For the text-containing cell, return its midpoint in [x, y] coordinate format. 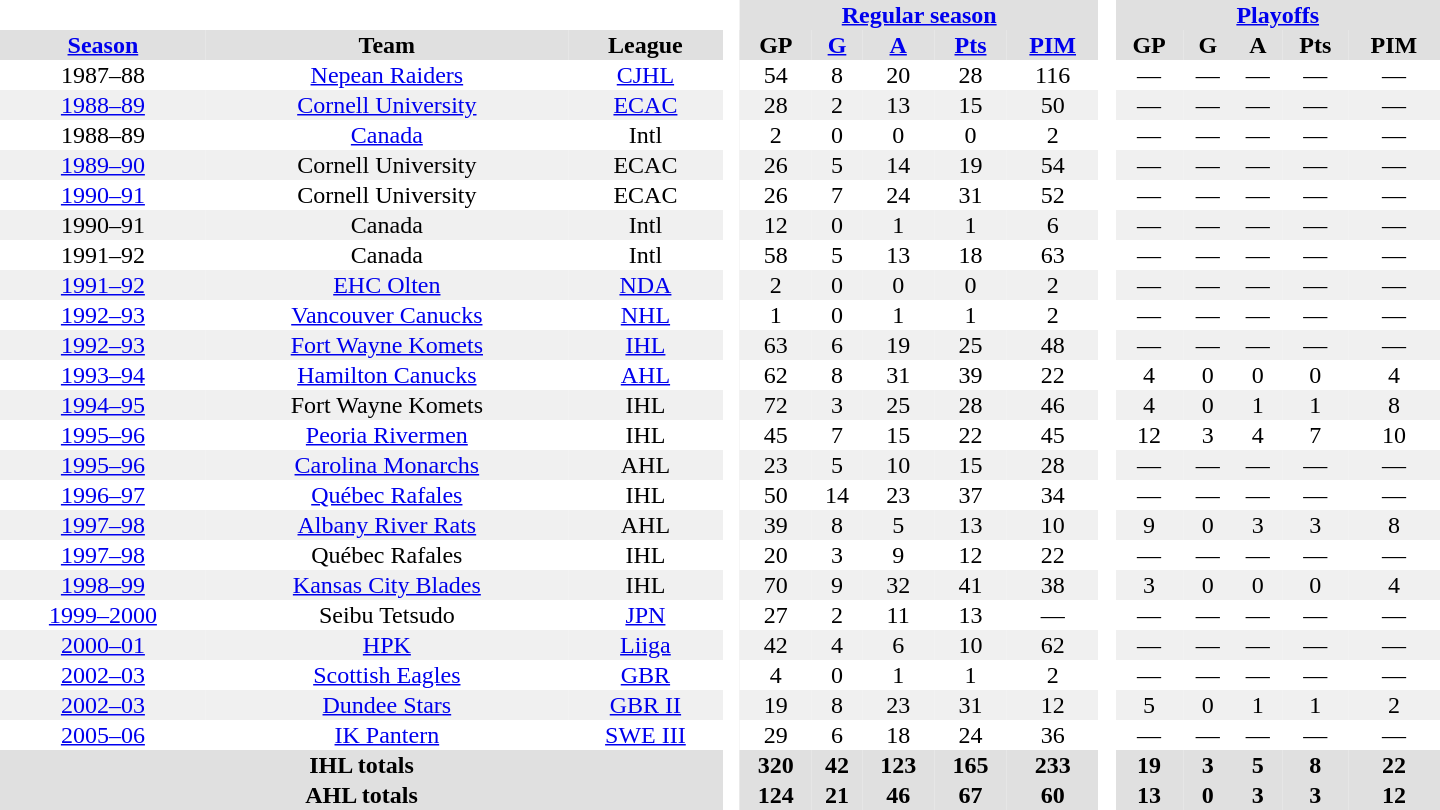
48 [1053, 345]
JPN [646, 615]
165 [970, 765]
29 [776, 735]
1993–94 [103, 375]
SWE III [646, 735]
1989–90 [103, 165]
38 [1053, 585]
32 [898, 585]
70 [776, 585]
320 [776, 765]
58 [776, 255]
Dundee Stars [387, 705]
AHL totals [362, 795]
Playoffs [1278, 15]
CJHL [646, 75]
67 [970, 795]
116 [1053, 75]
37 [970, 495]
1987–88 [103, 75]
GBR [646, 675]
Carolina Monarchs [387, 465]
NDA [646, 285]
League [646, 45]
34 [1053, 495]
11 [898, 615]
Team [387, 45]
HPK [387, 645]
NHL [646, 315]
Vancouver Canucks [387, 315]
52 [1053, 195]
2000–01 [103, 645]
124 [776, 795]
1994–95 [103, 405]
IHL totals [362, 765]
21 [837, 795]
Seibu Tetsudo [387, 615]
Regular season [920, 15]
Peoria Rivermen [387, 435]
Nepean Raiders [387, 75]
1999–2000 [103, 615]
Liiga [646, 645]
233 [1053, 765]
1998–99 [103, 585]
IK Pantern [387, 735]
Hamilton Canucks [387, 375]
41 [970, 585]
2005–06 [103, 735]
60 [1053, 795]
72 [776, 405]
27 [776, 615]
GBR II [646, 705]
Kansas City Blades [387, 585]
Season [103, 45]
Albany River Rats [387, 525]
EHC Olten [387, 285]
Scottish Eagles [387, 675]
123 [898, 765]
1996–97 [103, 495]
36 [1053, 735]
